Return (x, y) of the center of cell containing provided text 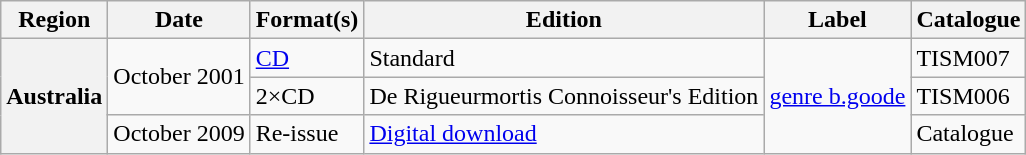
Re-issue (307, 134)
CD (307, 58)
Australia (54, 96)
Standard (564, 58)
genre b.goode (838, 96)
October 2009 (179, 134)
Date (179, 20)
Edition (564, 20)
De Rigueurmortis Connoisseur's Edition (564, 96)
TISM007 (968, 58)
Region (54, 20)
TISM006 (968, 96)
October 2001 (179, 77)
Digital download (564, 134)
2×CD (307, 96)
Label (838, 20)
Format(s) (307, 20)
